Return the (x, y) coordinate for the center point of the cell that contains the specified text.  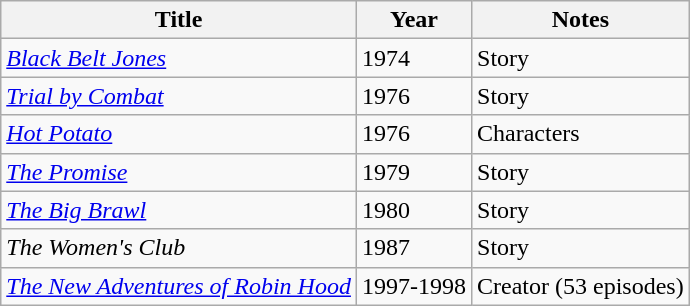
Characters (581, 134)
The Women's Club (179, 248)
1997-1998 (414, 286)
1987 (414, 248)
Trial by Combat (179, 96)
The Big Brawl (179, 210)
1974 (414, 58)
1980 (414, 210)
Year (414, 20)
Creator (53 episodes) (581, 286)
Title (179, 20)
Hot Potato (179, 134)
The New Adventures of Robin Hood (179, 286)
1979 (414, 172)
Notes (581, 20)
The Promise (179, 172)
Black Belt Jones (179, 58)
